Determine the (x, y) coordinate at the center of the cell enclosing the given text.  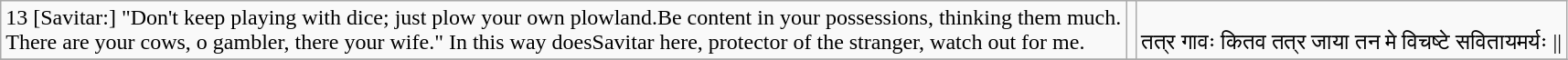
तत्र गावः कितव तत्र जाया तन मे विचष्टे सवितायमर्यः || (1351, 31)
